Extract the (X, Y) coordinate from the center of the cell holding the provided text.  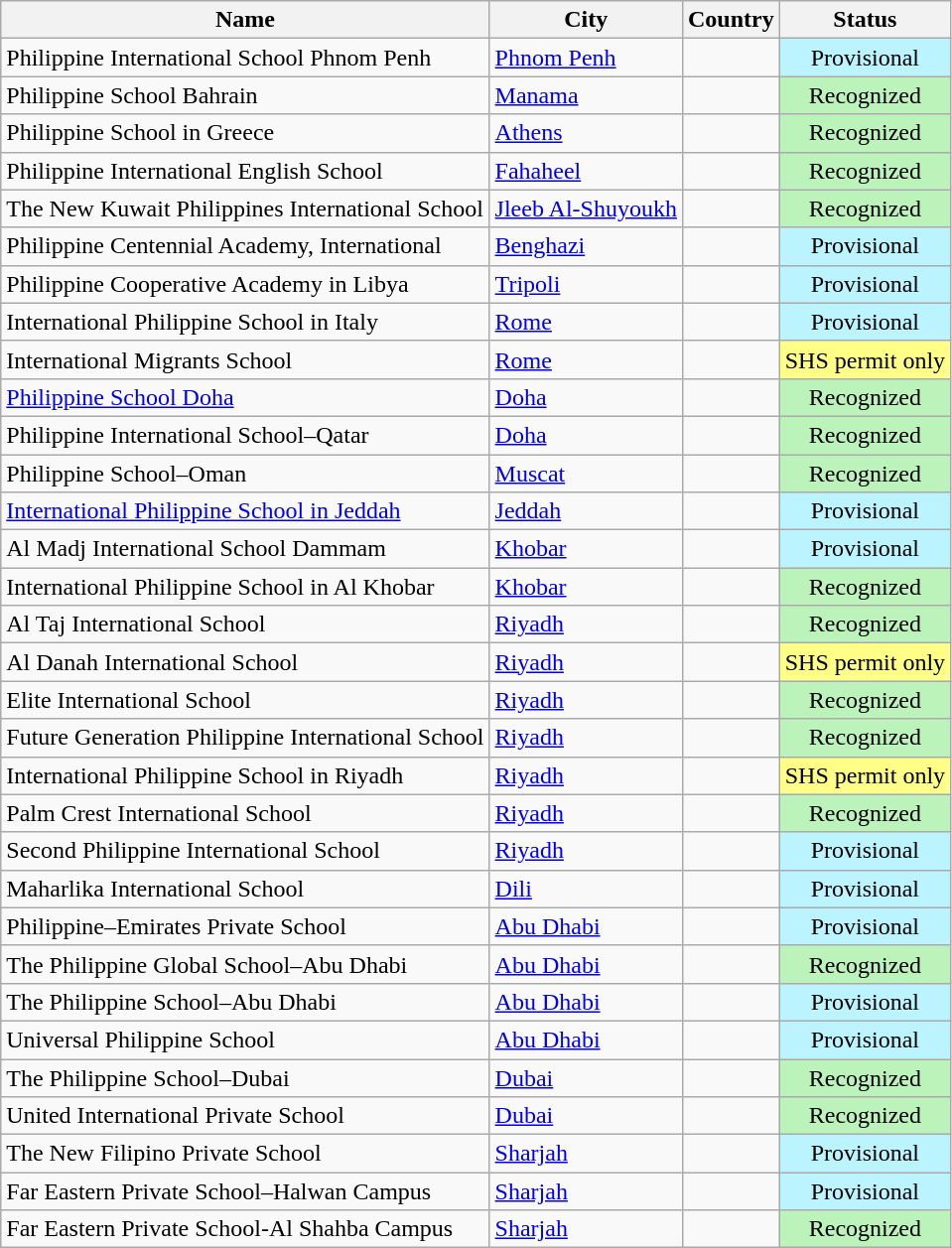
International Philippine School in Al Khobar (245, 587)
International Migrants School (245, 359)
United International Private School (245, 1116)
Philippine International School Phnom Penh (245, 58)
Phnom Penh (586, 58)
Al Madj International School Dammam (245, 549)
International Philippine School in Italy (245, 322)
Muscat (586, 474)
Philippine Cooperative Academy in Libya (245, 284)
The New Kuwait Philippines International School (245, 208)
Universal Philippine School (245, 1040)
Palm Crest International School (245, 813)
International Philippine School in Jeddah (245, 511)
Future Generation Philippine International School (245, 738)
Al Danah International School (245, 662)
Philippine–Emirates Private School (245, 926)
Status (865, 20)
Benghazi (586, 246)
Philippine School in Greece (245, 133)
Philippine School Bahrain (245, 95)
Second Philippine International School (245, 851)
Maharlika International School (245, 889)
The Philippine Global School–Abu Dhabi (245, 964)
Name (245, 20)
Philippine School–Oman (245, 474)
City (586, 20)
Tripoli (586, 284)
Philippine Centennial Academy, International (245, 246)
Athens (586, 133)
Manama (586, 95)
The Philippine School–Dubai (245, 1077)
Jleeb Al-Shuyoukh (586, 208)
Far Eastern Private School–Halwan Campus (245, 1191)
Dili (586, 889)
Jeddah (586, 511)
Philippine International English School (245, 171)
Philippine International School–Qatar (245, 435)
The Philippine School–Abu Dhabi (245, 1002)
International Philippine School in Riyadh (245, 775)
Philippine School Doha (245, 397)
Country (731, 20)
Elite International School (245, 700)
Al Taj International School (245, 624)
Fahaheel (586, 171)
Far Eastern Private School-Al Shahba Campus (245, 1229)
The New Filipino Private School (245, 1154)
